Find where the given text appears and provide that cell's center as [X, Y] coordinate. 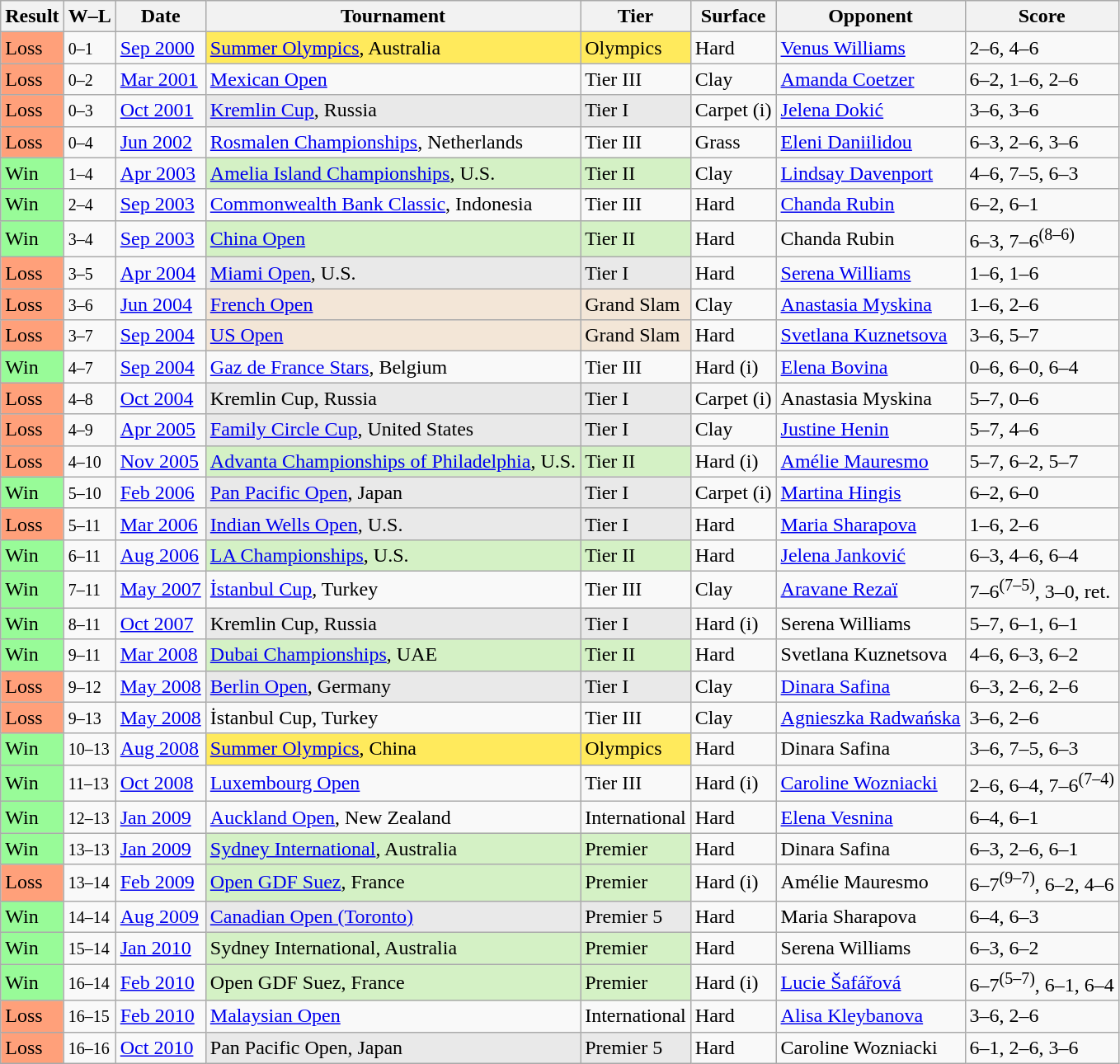
Elena Bovina [871, 367]
Opponent [871, 16]
5–7, 6–2, 5–7 [1042, 461]
Family Circle Cup, United States [393, 430]
3–6, 7–5, 6–3 [1042, 749]
6–3, 4–6, 6–4 [1042, 555]
5–11 [89, 524]
5–7, 0–6 [1042, 398]
Gaz de France Stars, Belgium [393, 367]
Advanta Championships of Philadelphia, U.S. [393, 461]
Summer Olympics, Australia [393, 48]
16–16 [89, 1048]
3–5 [89, 273]
3–7 [89, 336]
13–13 [89, 849]
Apr 2003 [160, 173]
French Open [393, 304]
Apr 2005 [160, 430]
Venus Williams [871, 48]
Score [1042, 16]
2–6, 6–4, 7–6(7–4) [1042, 784]
14–14 [89, 916]
6–11 [89, 555]
Jan 2010 [160, 949]
Mar 2001 [160, 79]
Jelena Dokić [871, 111]
1–4 [89, 173]
6–2, 1–6, 2–6 [1042, 79]
Amelia Island Championships, U.S. [393, 173]
Malaysian Open [393, 1016]
4–6, 7–5, 6–3 [1042, 173]
Oct 2007 [160, 624]
3–4 [89, 239]
Lindsay Davenport [871, 173]
Date [160, 16]
May 2007 [160, 589]
6–4, 6–3 [1042, 916]
6–3, 7–6(8–6) [1042, 239]
6–1, 2–6, 3–6 [1042, 1048]
Miami Open, U.S. [393, 273]
15–14 [89, 949]
Grass [733, 142]
Result [32, 16]
6–3, 2–6, 2–6 [1042, 686]
5–10 [89, 492]
Alisa Kleybanova [871, 1016]
Berlin Open, Germany [393, 686]
Oct 2004 [160, 398]
4–10 [89, 461]
0–1 [89, 48]
Canadian Open (Toronto) [393, 916]
Jun 2004 [160, 304]
Amanda Coetzer [871, 79]
Justine Henin [871, 430]
Aravane Rezaï [871, 589]
Auckland Open, New Zealand [393, 817]
6–3, 2–6, 6–1 [1042, 849]
3–6 [89, 304]
Mexican Open [393, 79]
Aug 2009 [160, 916]
4–7 [89, 367]
Mar 2008 [160, 655]
4–8 [89, 398]
Indian Wells Open, U.S. [393, 524]
9–11 [89, 655]
Rosmalen Championships, Netherlands [393, 142]
Elena Vesnina [871, 817]
Tier [636, 16]
Tournament [393, 16]
7–6(7–5), 3–0, ret. [1042, 589]
16–15 [89, 1016]
0–6, 6–0, 6–4 [1042, 367]
Jun 2002 [160, 142]
5–7, 4–6 [1042, 430]
13–14 [89, 883]
6–4, 6–1 [1042, 817]
0–3 [89, 111]
Oct 2010 [160, 1048]
LA Championships, U.S. [393, 555]
4–6, 6–3, 6–2 [1042, 655]
7–11 [89, 589]
US Open [393, 336]
12–13 [89, 817]
1–6, 1–6 [1042, 273]
0–2 [89, 79]
6–7(5–7), 6–1, 6–4 [1042, 983]
Martina Hingis [871, 492]
China Open [393, 239]
Apr 2004 [160, 273]
Summer Olympics, China [393, 749]
6–3, 2–6, 3–6 [1042, 142]
Commonwealth Bank Classic, Indonesia [393, 205]
9–13 [89, 718]
Dubai Championships, UAE [393, 655]
6–3, 6–2 [1042, 949]
3–6, 3–6 [1042, 111]
Lucie Šafářová [871, 983]
Nov 2005 [160, 461]
Luxembourg Open [393, 784]
6–7(9–7), 6–2, 4–6 [1042, 883]
Agnieszka Radwańska [871, 718]
Aug 2008 [160, 749]
Jelena Janković [871, 555]
Aug 2006 [160, 555]
2–4 [89, 205]
Oct 2008 [160, 784]
2–6, 4–6 [1042, 48]
6–2, 6–0 [1042, 492]
Eleni Daniilidou [871, 142]
Sep 2000 [160, 48]
Oct 2001 [160, 111]
Surface [733, 16]
Feb 2006 [160, 492]
6–2, 6–1 [1042, 205]
9–12 [89, 686]
10–13 [89, 749]
Feb 2009 [160, 883]
8–11 [89, 624]
16–14 [89, 983]
11–13 [89, 784]
W–L [89, 16]
3–6, 5–7 [1042, 336]
4–9 [89, 430]
Mar 2006 [160, 524]
0–4 [89, 142]
5–7, 6–1, 6–1 [1042, 624]
